Find where the given text appears and provide that cell's center as (X, Y) coordinate. 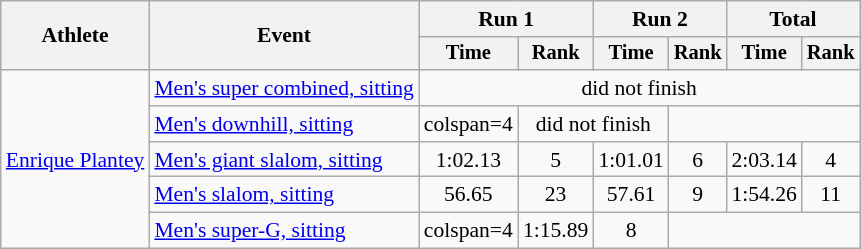
Athlete (76, 36)
Men's downhill, sitting (284, 124)
2:03.14 (764, 160)
9 (698, 195)
5 (556, 160)
Men's slalom, sitting (284, 195)
Run 1 (506, 19)
23 (556, 195)
Men's giant slalom, sitting (284, 160)
8 (630, 231)
1:54.26 (764, 195)
Total (792, 19)
Run 2 (660, 19)
11 (831, 195)
1:02.13 (468, 160)
Event (284, 36)
57.61 (630, 195)
56.65 (468, 195)
Men's super combined, sitting (284, 88)
6 (698, 160)
1:15.89 (556, 231)
1:01.01 (630, 160)
4 (831, 160)
Men's super-G, sitting (284, 231)
Enrique Plantey (76, 159)
